Find where the given text appears and provide that cell's center as [x, y] coordinate. 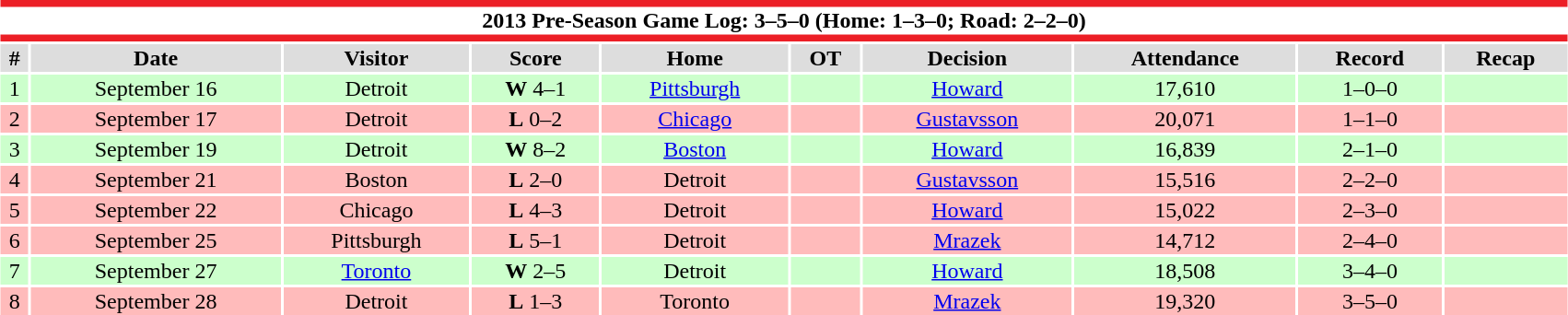
2013 Pre-Season Game Log: 3–5–0 (Home: 1–3–0; Road: 2–2–0) [784, 20]
7 [15, 271]
L 4–3 [535, 210]
Home [695, 58]
W 8–2 [535, 149]
19,320 [1185, 301]
1 [15, 88]
W 4–1 [535, 88]
5 [15, 210]
20,071 [1185, 119]
L 2–0 [535, 180]
2–3–0 [1369, 210]
L 5–1 [535, 240]
3 [15, 149]
September 27 [157, 271]
16,839 [1185, 149]
18,508 [1185, 271]
September 28 [157, 301]
September 21 [157, 180]
8 [15, 301]
3–4–0 [1369, 271]
2 [15, 119]
September 22 [157, 210]
Record [1369, 58]
15,516 [1185, 180]
14,712 [1185, 240]
September 16 [157, 88]
September 25 [157, 240]
1–1–0 [1369, 119]
Recap [1505, 58]
L 0–2 [535, 119]
2–1–0 [1369, 149]
1–0–0 [1369, 88]
6 [15, 240]
W 2–5 [535, 271]
Visitor [376, 58]
# [15, 58]
OT [825, 58]
September 17 [157, 119]
2–4–0 [1369, 240]
2–2–0 [1369, 180]
15,022 [1185, 210]
L 1–3 [535, 301]
Score [535, 58]
17,610 [1185, 88]
Attendance [1185, 58]
3–5–0 [1369, 301]
Date [157, 58]
September 19 [157, 149]
Decision [967, 58]
4 [15, 180]
